Capture the cell that displays the provided text and extract its [X, Y] central coordinate. 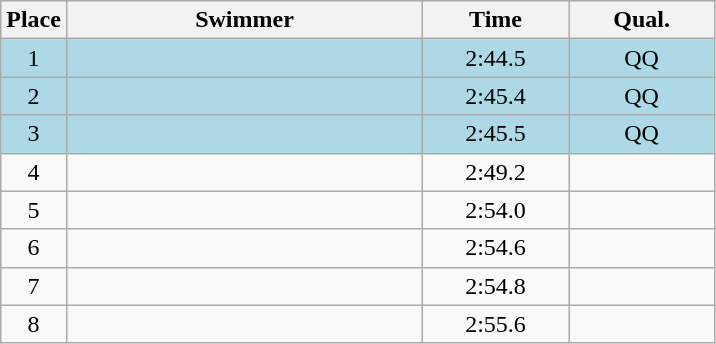
6 [34, 248]
7 [34, 286]
Swimmer [244, 20]
Qual. [642, 20]
2:44.5 [496, 58]
2 [34, 96]
2:45.4 [496, 96]
2:45.5 [496, 134]
2:54.0 [496, 210]
1 [34, 58]
8 [34, 324]
2:54.8 [496, 286]
Time [496, 20]
3 [34, 134]
2:49.2 [496, 172]
2:54.6 [496, 248]
2:55.6 [496, 324]
Place [34, 20]
5 [34, 210]
4 [34, 172]
